Output the [X, Y] coordinate of the center of the cell containing the given text.  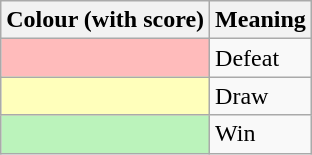
Meaning [261, 20]
Colour (with score) [106, 20]
Draw [261, 96]
Defeat [261, 58]
Win [261, 134]
